Output the [x, y] coordinate of the center of the cell containing the given text.  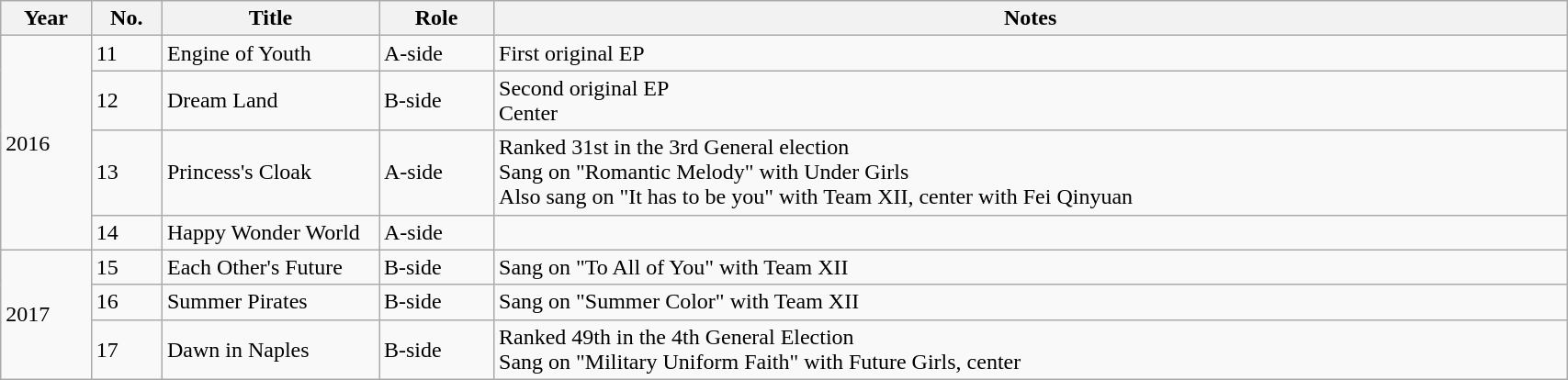
Princess's Cloak [270, 173]
15 [127, 267]
16 [127, 302]
Sang on "Summer Color" with Team XII [1031, 302]
Dawn in Naples [270, 349]
Sang on "To All of You" with Team XII [1031, 267]
Dream Land [270, 101]
Summer Pirates [270, 302]
2017 [46, 314]
2016 [46, 143]
14 [127, 232]
First original EP [1031, 53]
Engine of Youth [270, 53]
Notes [1031, 18]
12 [127, 101]
Title [270, 18]
Second original EP Center [1031, 101]
17 [127, 349]
Each Other's Future [270, 267]
13 [127, 173]
11 [127, 53]
No. [127, 18]
Happy Wonder World [270, 232]
Ranked 49th in the 4th General Election Sang on "Military Uniform Faith" with Future Girls, center [1031, 349]
Role [435, 18]
Year [46, 18]
